Search for the cell housing the specified text and yield its (X, Y) center coordinate. 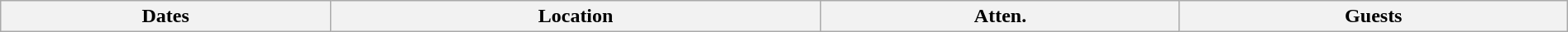
Location (576, 16)
Dates (165, 16)
Atten. (1001, 16)
Guests (1373, 16)
